Return (x, y) of the center of cell containing provided text 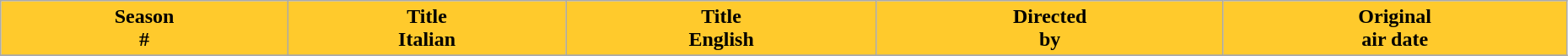
Title Italian (427, 29)
Season # (145, 29)
Title English (722, 29)
Original air date (1395, 29)
Directed by (1049, 29)
